Extract the (X, Y) coordinate from the center of the cell holding the provided text.  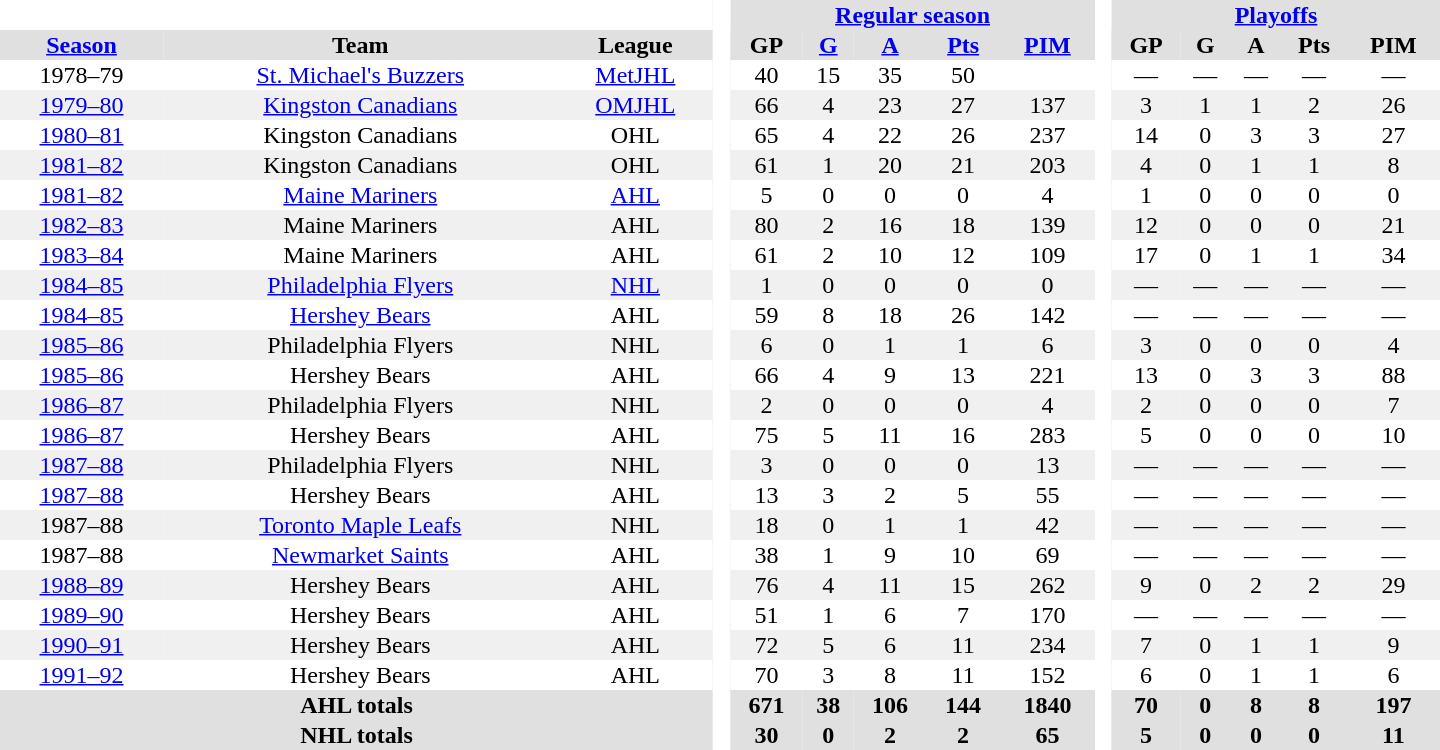
20 (890, 165)
109 (1048, 255)
29 (1394, 585)
59 (766, 315)
671 (766, 705)
197 (1394, 705)
1979–80 (82, 105)
Toronto Maple Leafs (360, 525)
1989–90 (82, 615)
1980–81 (82, 135)
137 (1048, 105)
Newmarket Saints (360, 555)
1990–91 (82, 645)
139 (1048, 225)
34 (1394, 255)
234 (1048, 645)
40 (766, 75)
OMJHL (636, 105)
170 (1048, 615)
1982–83 (82, 225)
NHL totals (356, 735)
MetJHL (636, 75)
69 (1048, 555)
80 (766, 225)
75 (766, 435)
Playoffs (1276, 15)
22 (890, 135)
Regular season (912, 15)
51 (766, 615)
AHL totals (356, 705)
Team (360, 45)
42 (1048, 525)
35 (890, 75)
1991–92 (82, 675)
30 (766, 735)
St. Michael's Buzzers (360, 75)
88 (1394, 375)
55 (1048, 495)
50 (964, 75)
23 (890, 105)
1988–89 (82, 585)
142 (1048, 315)
237 (1048, 135)
1978–79 (82, 75)
72 (766, 645)
283 (1048, 435)
203 (1048, 165)
Season (82, 45)
106 (890, 705)
262 (1048, 585)
League (636, 45)
1983–84 (82, 255)
14 (1146, 135)
221 (1048, 375)
17 (1146, 255)
76 (766, 585)
144 (964, 705)
1840 (1048, 705)
152 (1048, 675)
